Detect which cell encompasses the target text, then output its (X, Y) center coordinate. 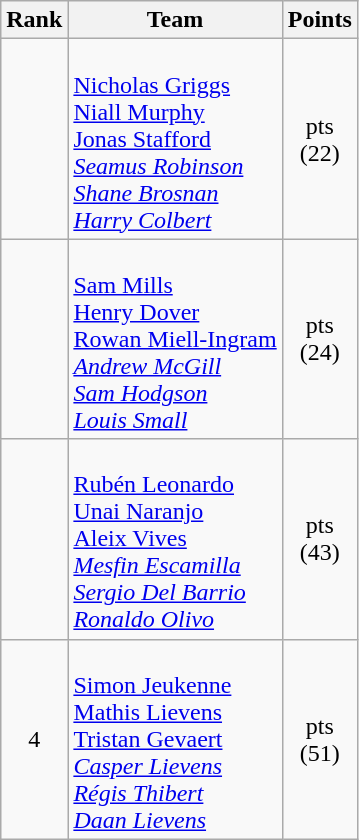
pts(24) (320, 339)
pts(43) (320, 539)
Nicholas GriggsNiall MurphyJonas StaffordSeamus RobinsonShane BrosnanHarry Colbert (175, 139)
Points (320, 20)
Simon JeukenneMathis LievensTristan GevaertCasper LievensRégis ThibertDaan Lievens (175, 739)
Rank (34, 20)
pts(22) (320, 139)
Team (175, 20)
4 (34, 739)
pts(51) (320, 739)
Rubén LeonardoUnai NaranjoAleix VivesMesfin EscamillaSergio Del BarrioRonaldo Olivo (175, 539)
Sam MillsHenry DoverRowan Miell-IngramAndrew McGillSam HodgsonLouis Small (175, 339)
